Return [x, y] of the center of cell containing provided text 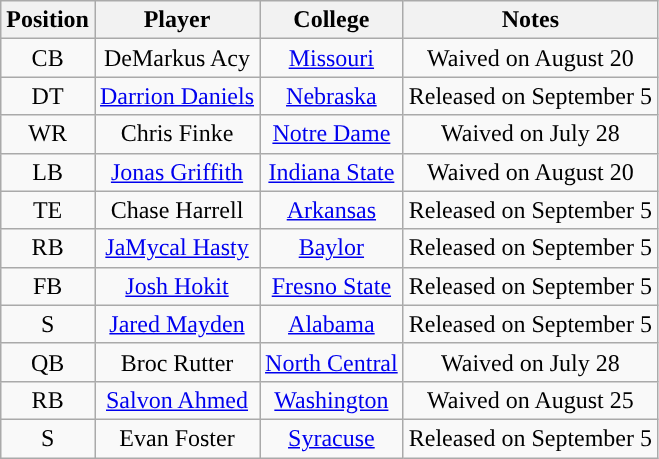
College [332, 20]
Josh Hokit [176, 286]
CB [48, 58]
WR [48, 134]
LB [48, 172]
Baylor [332, 248]
Notes [530, 20]
Evan Foster [176, 438]
DeMarkus Acy [176, 58]
Chase Harrell [176, 210]
Indiana State [332, 172]
Syracuse [332, 438]
Position [48, 20]
Alabama [332, 324]
Fresno State [332, 286]
North Central [332, 362]
Waived on August 25 [530, 400]
Player [176, 20]
FB [48, 286]
Salvon Ahmed [176, 400]
Washington [332, 400]
QB [48, 362]
Notre Dame [332, 134]
Darrion Daniels [176, 96]
Broc Rutter [176, 362]
Arkansas [332, 210]
Nebraska [332, 96]
DT [48, 96]
Jared Mayden [176, 324]
Chris Finke [176, 134]
TE [48, 210]
Missouri [332, 58]
Jonas Griffith [176, 172]
JaMycal Hasty [176, 248]
